Identify which cell holds the provided text, then report its (x, y) central coordinate. 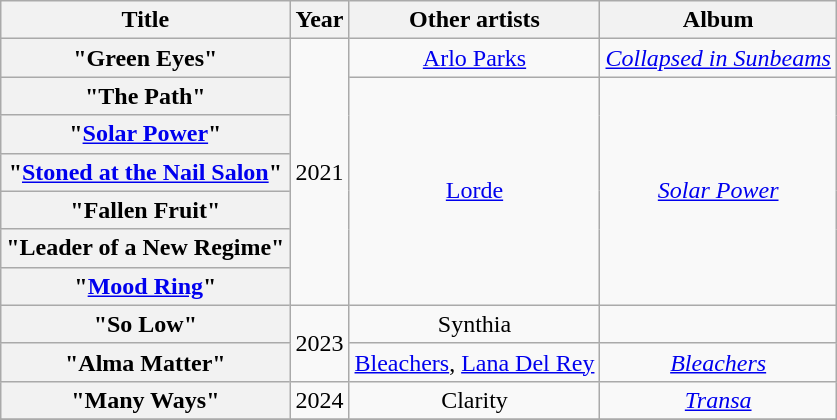
Bleachers (718, 362)
Album (718, 20)
Year (320, 20)
"The Path" (146, 96)
Lorde (474, 191)
"Alma Matter" (146, 362)
"Mood Ring" (146, 286)
"So Low" (146, 324)
2024 (320, 400)
Title (146, 20)
Synthia (474, 324)
2021 (320, 172)
2023 (320, 343)
"Green Eyes" (146, 58)
"Fallen Fruit" (146, 210)
Bleachers, Lana Del Rey (474, 362)
Transa (718, 400)
Solar Power (718, 191)
Arlo Parks (474, 58)
"Stoned at the Nail Salon" (146, 172)
Collapsed in Sunbeams (718, 58)
Clarity (474, 400)
"Many Ways" (146, 400)
"Leader of a New Regime" (146, 248)
Other artists (474, 20)
"Solar Power" (146, 134)
